For the text-containing cell, return its midpoint in (X, Y) coordinate format. 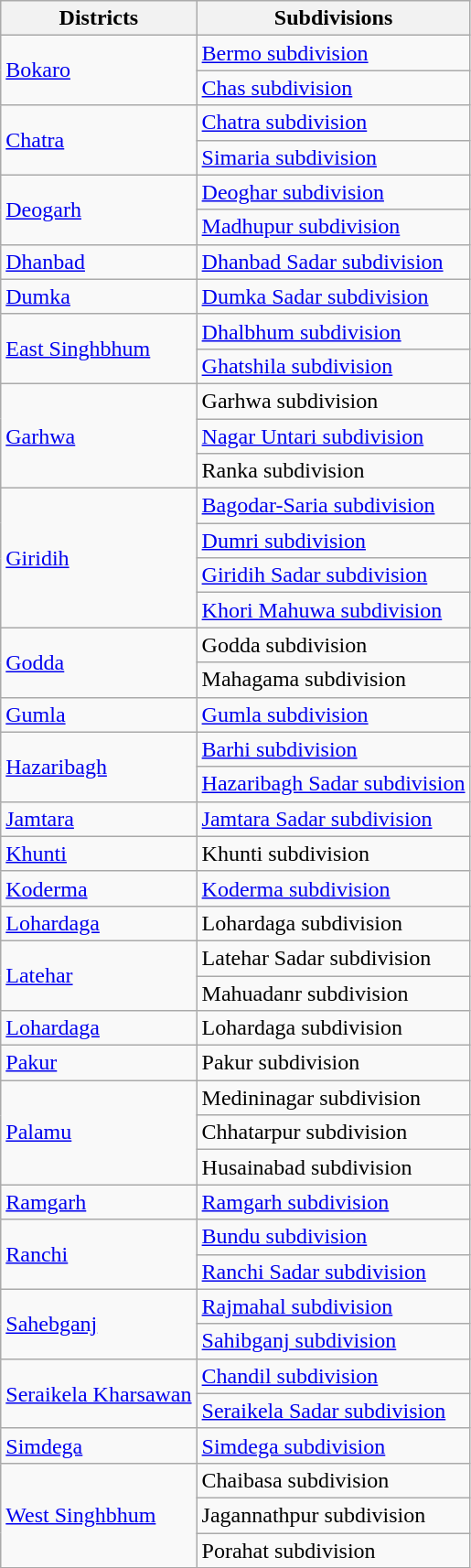
Chandil subdivision (333, 1376)
Ramgarh subdivision (333, 1202)
Barhi subdivision (333, 749)
Palamu (99, 1133)
Bundu subdivision (333, 1237)
Sahebganj (99, 1324)
West Singhbhum (99, 1515)
Ramgarh (99, 1202)
East Singhbhum (99, 349)
Godda subdivision (333, 645)
Koderma subdivision (333, 888)
Dumka Sadar subdivision (333, 296)
Gumla subdivision (333, 714)
Pakur (99, 1063)
Bokaro (99, 70)
Mahuadanr subdivision (333, 993)
Giridih Sadar subdivision (333, 575)
Chas subdivision (333, 88)
Simdega (99, 1445)
Gumla (99, 714)
Chhatarpur subdivision (333, 1133)
Deogarh (99, 209)
Districts (99, 18)
Bermo subdivision (333, 53)
Husainabad subdivision (333, 1167)
Khori Mahuwa subdivision (333, 610)
Seraikela Kharsawan (99, 1393)
Garhwa (99, 435)
Jamtara Sadar subdivision (333, 819)
Ranchi (99, 1254)
Madhupur subdivision (333, 227)
Deoghar subdivision (333, 192)
Chatra subdivision (333, 123)
Pakur subdivision (333, 1063)
Ranchi Sadar subdivision (333, 1272)
Dhanbad Sadar subdivision (333, 262)
Chatra (99, 140)
Garhwa subdivision (333, 401)
Hazaribagh Sadar subdivision (333, 784)
Godda (99, 662)
Porahat subdivision (333, 1551)
Subdivisions (333, 18)
Giridih (99, 558)
Dumri subdivision (333, 541)
Rajmahal subdivision (333, 1306)
Dhanbad (99, 262)
Chaibasa subdivision (333, 1480)
Bagodar-Saria subdivision (333, 506)
Hazaribagh (99, 767)
Simdega subdivision (333, 1445)
Latehar (99, 975)
Ranka subdivision (333, 471)
Dumka (99, 296)
Medininagar subdivision (333, 1098)
Jamtara (99, 819)
Khunti (99, 854)
Simaria subdivision (333, 157)
Seraikela Sadar subdivision (333, 1411)
Jagannathpur subdivision (333, 1515)
Dhalbhum subdivision (333, 331)
Ghatshila subdivision (333, 366)
Mahagama subdivision (333, 680)
Latehar Sadar subdivision (333, 958)
Koderma (99, 888)
Nagar Untari subdivision (333, 436)
Khunti subdivision (333, 854)
Sahibganj subdivision (333, 1341)
